Scan for the cell matching the given text and deliver its (X, Y) coordinate at center. 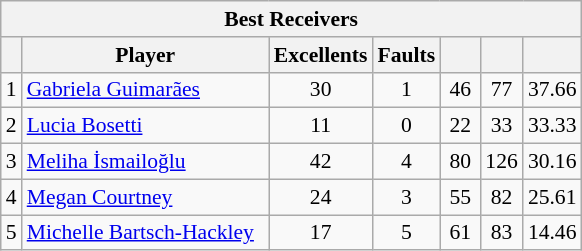
30 (321, 90)
Gabriela Guimarães (146, 90)
Meliha İsmailoğlu (146, 162)
33.33 (552, 126)
Player (146, 55)
2 (12, 126)
46 (460, 90)
83 (502, 233)
24 (321, 197)
Megan Courtney (146, 197)
Best Receivers (292, 19)
25.61 (552, 197)
126 (502, 162)
82 (502, 197)
11 (321, 126)
42 (321, 162)
30.16 (552, 162)
61 (460, 233)
55 (460, 197)
Excellents (321, 55)
14.46 (552, 233)
37.66 (552, 90)
0 (406, 126)
Faults (406, 55)
77 (502, 90)
Lucia Bosetti (146, 126)
33 (502, 126)
22 (460, 126)
17 (321, 233)
80 (460, 162)
Michelle Bartsch-Hackley (146, 233)
